For the text-containing cell, return its midpoint in [X, Y] coordinate format. 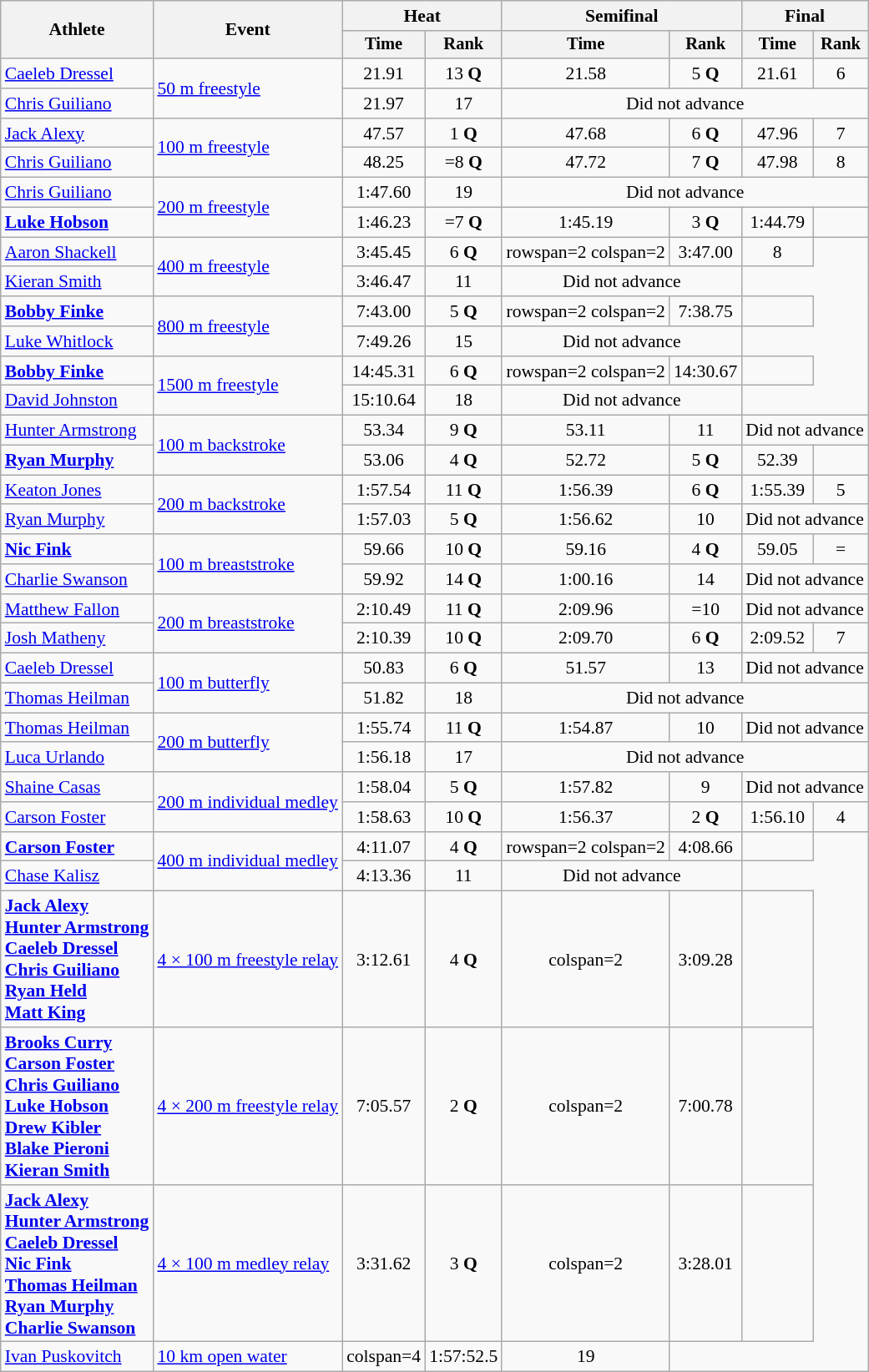
21.91 [384, 73]
9 [705, 787]
47.96 [777, 134]
Jack Alexy [77, 134]
1:00.16 [586, 579]
13 Q [463, 73]
7:05.57 [384, 1107]
1:44.79 [777, 223]
4 × 100 m freestyle relay [247, 960]
200 m individual medley [247, 801]
1:56.18 [384, 758]
10 km open water [247, 1357]
1:55.39 [777, 490]
1:57.54 [384, 490]
100 m butterfly [247, 683]
Josh Matheny [77, 638]
=10 [705, 609]
53.11 [586, 431]
4 × 100 m medley relay [247, 1264]
4 × 200 m freestyle relay [247, 1107]
Jack AlexyHunter ArmstrongCaeleb DresselNic FinkThomas HeilmanRyan MurphyCharlie Swanson [77, 1264]
5 [841, 490]
3:28.01 [705, 1264]
50 m freestyle [247, 88]
47.98 [777, 163]
4 [841, 817]
1500 m freestyle [247, 386]
2:09.70 [586, 638]
47.68 [586, 134]
59.92 [384, 579]
47.57 [384, 134]
200 m butterfly [247, 743]
= [841, 549]
400 m individual medley [247, 861]
15:10.64 [384, 401]
Luke Whitlock [77, 341]
1:57.82 [586, 787]
3:47.00 [705, 252]
Athlete [77, 30]
1:47.60 [384, 193]
1:45.19 [586, 223]
59.05 [777, 549]
Ivan Puskovitch [77, 1357]
Aaron Shackell [77, 252]
3:45.45 [384, 252]
13 [705, 668]
2:09.96 [586, 609]
4:13.36 [384, 876]
Event [247, 30]
2:10.49 [384, 609]
Hunter Armstrong [77, 431]
1:57.03 [384, 520]
Final [805, 16]
51.57 [586, 668]
3:31.62 [384, 1264]
Shaine Casas [77, 787]
7:49.26 [384, 341]
Semifinal [621, 16]
800 m freestyle [247, 325]
1:58.04 [384, 787]
200 m backstroke [247, 504]
1:58.63 [384, 817]
Chase Kalisz [77, 876]
200 m breaststroke [247, 624]
21.97 [384, 103]
colspan=4 [384, 1357]
1:56.10 [777, 817]
7 Q [705, 163]
7:00.78 [705, 1107]
15 [463, 341]
Charlie Swanson [77, 579]
Luca Urlando [77, 758]
4:11.07 [384, 847]
=7 Q [463, 223]
400 m freestyle [247, 267]
Heat [422, 16]
200 m freestyle [247, 207]
50.83 [384, 668]
48.25 [384, 163]
9 Q [463, 431]
52.39 [777, 461]
21.58 [586, 73]
7:43.00 [384, 311]
1:56.37 [586, 817]
14 [705, 579]
14:45.31 [384, 371]
47.72 [586, 163]
100 m breaststroke [247, 564]
2:09.52 [777, 638]
100 m backstroke [247, 446]
14 Q [463, 579]
3:09.28 [705, 960]
6 [841, 73]
53.06 [384, 461]
14:30.67 [705, 371]
1:46.23 [384, 223]
52.72 [586, 461]
1:57:52.5 [463, 1357]
Luke Hobson [77, 223]
21.61 [777, 73]
Jack AlexyHunter ArmstrongCaeleb DresselChris GuilianoRyan HeldMatt King [77, 960]
7:38.75 [705, 311]
Nic Fink [77, 549]
Kieran Smith [77, 282]
4:08.66 [705, 847]
1:56.39 [586, 490]
1:54.87 [586, 728]
David Johnston [77, 401]
Keaton Jones [77, 490]
59.66 [384, 549]
Brooks CurryCarson FosterChris GuilianoLuke HobsonDrew KiblerBlake PieroniKieran Smith [77, 1107]
1:56.62 [586, 520]
2:10.39 [384, 638]
1:55.74 [384, 728]
53.34 [384, 431]
3:12.61 [384, 960]
51.82 [384, 699]
Matthew Fallon [77, 609]
59.16 [586, 549]
=8 Q [463, 163]
100 m freestyle [247, 149]
3:46.47 [384, 282]
1 Q [463, 134]
